Scan for the cell matching the given text and deliver its [x, y] coordinate at center. 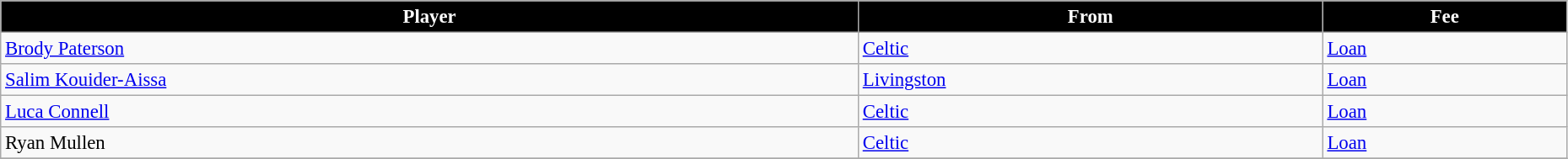
Fee [1444, 17]
Livingston [1090, 80]
Brody Paterson [430, 49]
Luca Connell [430, 112]
From [1090, 17]
Player [430, 17]
Salim Kouider-Aissa [430, 80]
Ryan Mullen [430, 143]
